Detect which cell encompasses the target text, then output its [X, Y] center coordinate. 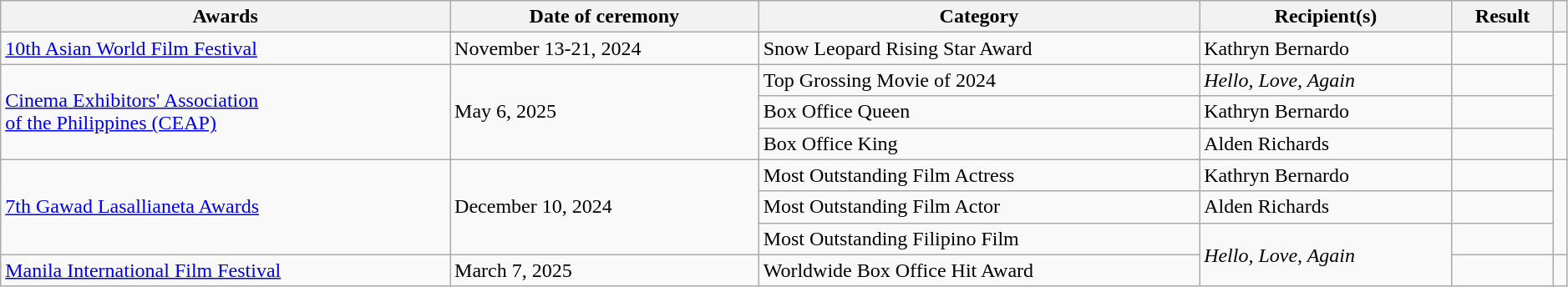
Worldwide Box Office Hit Award [979, 270]
Most Outstanding Film Actress [979, 175]
Snow Leopard Rising Star Award [979, 48]
Category [979, 17]
Recipient(s) [1327, 17]
Manila International Film Festival [226, 270]
December 10, 2024 [605, 207]
Awards [226, 17]
Result [1502, 17]
7th Gawad Lasallianeta Awards [226, 207]
Box Office Queen [979, 112]
Date of ceremony [605, 17]
10th Asian World Film Festival [226, 48]
Cinema Exhibitors' Associationof the Philippines (CEAP) [226, 112]
Most Outstanding Filipino Film [979, 239]
Top Grossing Movie of 2024 [979, 80]
May 6, 2025 [605, 112]
March 7, 2025 [605, 270]
Most Outstanding Film Actor [979, 207]
Box Office King [979, 143]
November 13-21, 2024 [605, 48]
